Search for the cell housing the specified text and yield its [X, Y] center coordinate. 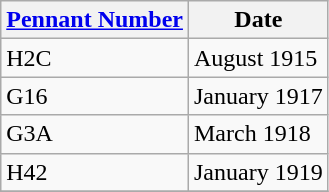
G3A [95, 134]
March 1918 [258, 134]
H2C [95, 58]
January 1919 [258, 172]
G16 [95, 96]
August 1915 [258, 58]
H42 [95, 172]
January 1917 [258, 96]
Date [258, 20]
Pennant Number [95, 20]
